Find where the given text appears and provide that cell's center as (x, y) coordinate. 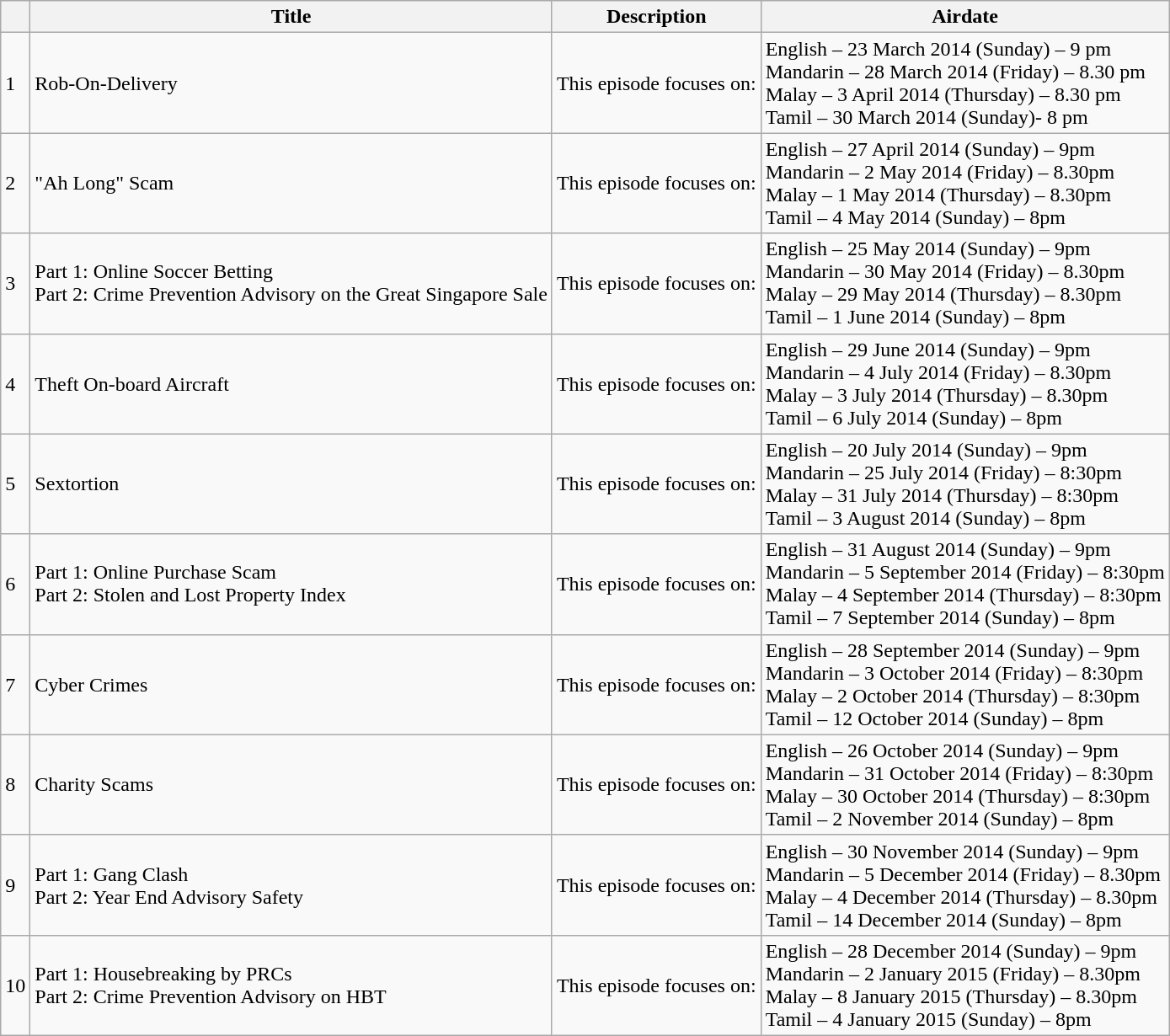
Airdate (965, 17)
2 (15, 184)
1 (15, 83)
Cyber Crimes (291, 684)
Part 1: Housebreaking by PRCs Part 2: Crime Prevention Advisory on HBT (291, 985)
Description (656, 17)
Rob-On-Delivery (291, 83)
Title (291, 17)
"Ah Long" Scam (291, 184)
Sextortion (291, 483)
7 (15, 684)
8 (15, 785)
Charity Scams (291, 785)
10 (15, 985)
6 (15, 585)
Part 1: Online Purchase Scam Part 2: Stolen and Lost Property Index (291, 585)
9 (15, 884)
5 (15, 483)
3 (15, 283)
4 (15, 384)
Part 1: Gang Clash Part 2: Year End Advisory Safety (291, 884)
Part 1: Online Soccer Betting Part 2: Crime Prevention Advisory on the Great Singapore Sale (291, 283)
Theft On-board Aircraft (291, 384)
